Provide the [x, y] coordinate of the cell's center where the given text is located.  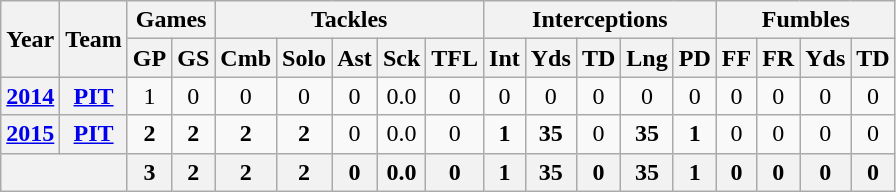
Games [170, 20]
Tackles [350, 20]
2015 [30, 134]
Interceptions [600, 20]
Fumbles [806, 20]
TFL [455, 58]
Int [505, 58]
Team [94, 39]
Sck [401, 58]
FR [778, 58]
FF [736, 58]
GS [194, 58]
3 [149, 172]
Lng [647, 58]
Year [30, 39]
Ast [355, 58]
PD [694, 58]
Cmb [246, 58]
Solo [304, 58]
GP [149, 58]
2014 [30, 96]
